Locate the cell with the specified text and output its (X, Y) center coordinate. 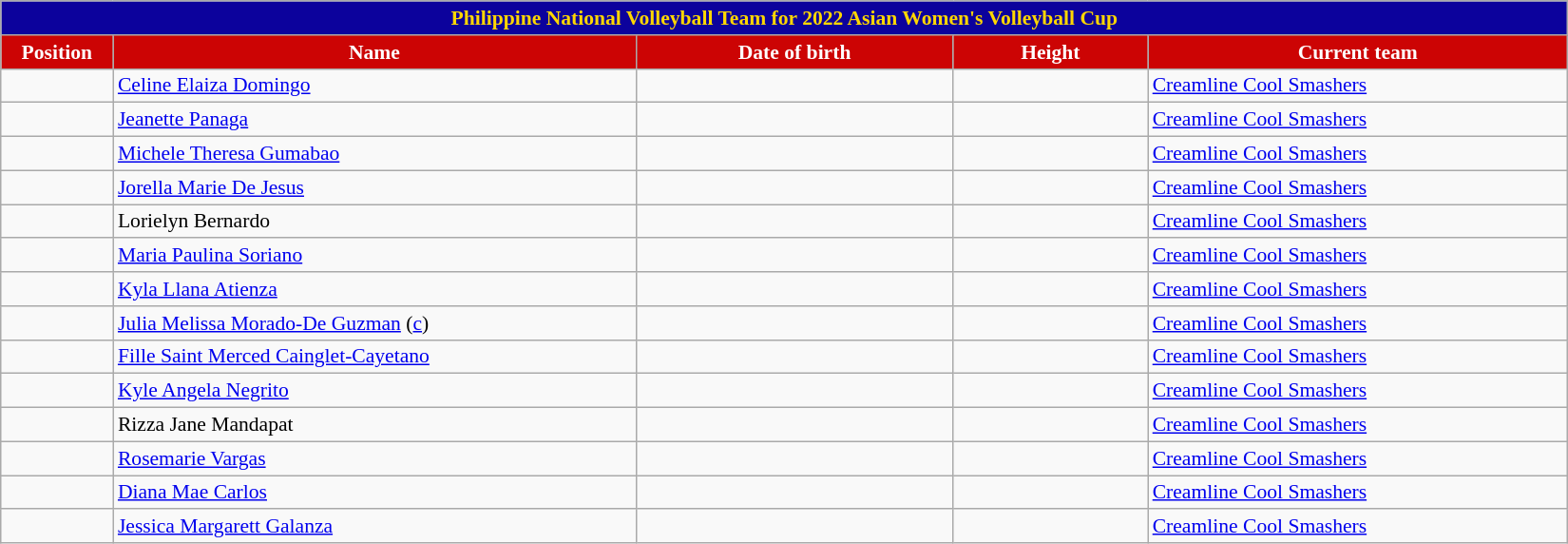
Diana Mae Carlos (374, 493)
Rizza Jane Mandapat (374, 425)
Jeanette Panaga (374, 120)
Kyla Llana Atienza (374, 289)
Height (1051, 52)
Philippine National Volleyball Team for 2022 Asian Women's Volleyball Cup (785, 18)
Michele Theresa Gumabao (374, 154)
Celine Elaiza Domingo (374, 86)
Current team (1358, 52)
Jorella Marie De Jesus (374, 187)
Lorielyn Bernardo (374, 222)
Date of birth (794, 52)
Name (374, 52)
Maria Paulina Soriano (374, 256)
Fille Saint Merced Cainglet-Cayetano (374, 357)
Jessica Margarett Galanza (374, 527)
Julia Melissa Morado-De Guzman (c) (374, 323)
Rosemarie Vargas (374, 458)
Position (57, 52)
Kyle Angela Negrito (374, 391)
